Determine the [X, Y] coordinate at the center of the cell enclosing the given text.  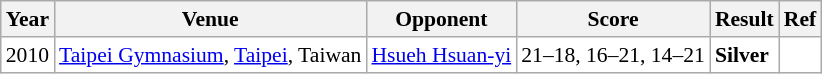
Taipei Gymnasium, Taipei, Taiwan [210, 55]
Venue [210, 19]
21–18, 16–21, 14–21 [613, 55]
Hsueh Hsuan-yi [441, 55]
Silver [744, 55]
Ref [800, 19]
Year [28, 19]
2010 [28, 55]
Opponent [441, 19]
Result [744, 19]
Score [613, 19]
